Identify which cell holds the provided text, then report its [X, Y] central coordinate. 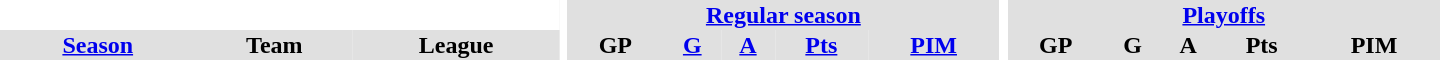
Season [98, 45]
Playoffs [1224, 15]
League [456, 45]
Team [274, 45]
Regular season [783, 15]
